Search for the cell housing the specified text and yield its [x, y] center coordinate. 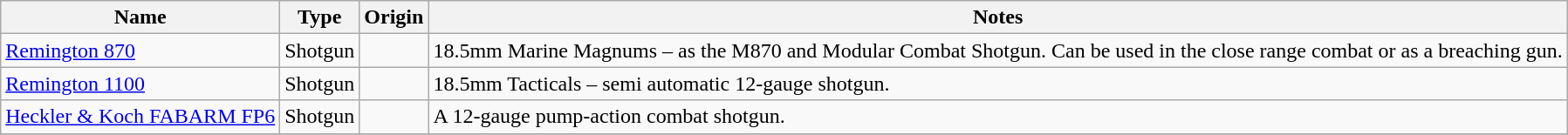
A 12-gauge pump-action combat shotgun. [998, 117]
Remington 1100 [140, 84]
Type [319, 17]
Name [140, 17]
18.5mm Marine Magnums – as the M870 and Modular Combat Shotgun. Can be used in the close range combat or as a breaching gun. [998, 51]
Notes [998, 17]
Origin [394, 17]
18.5mm Tacticals – semi automatic 12-gauge shotgun. [998, 84]
Remington 870 [140, 51]
Heckler & Koch FABARM FP6 [140, 117]
